Locate the cell with the specified text and output its (x, y) center coordinate. 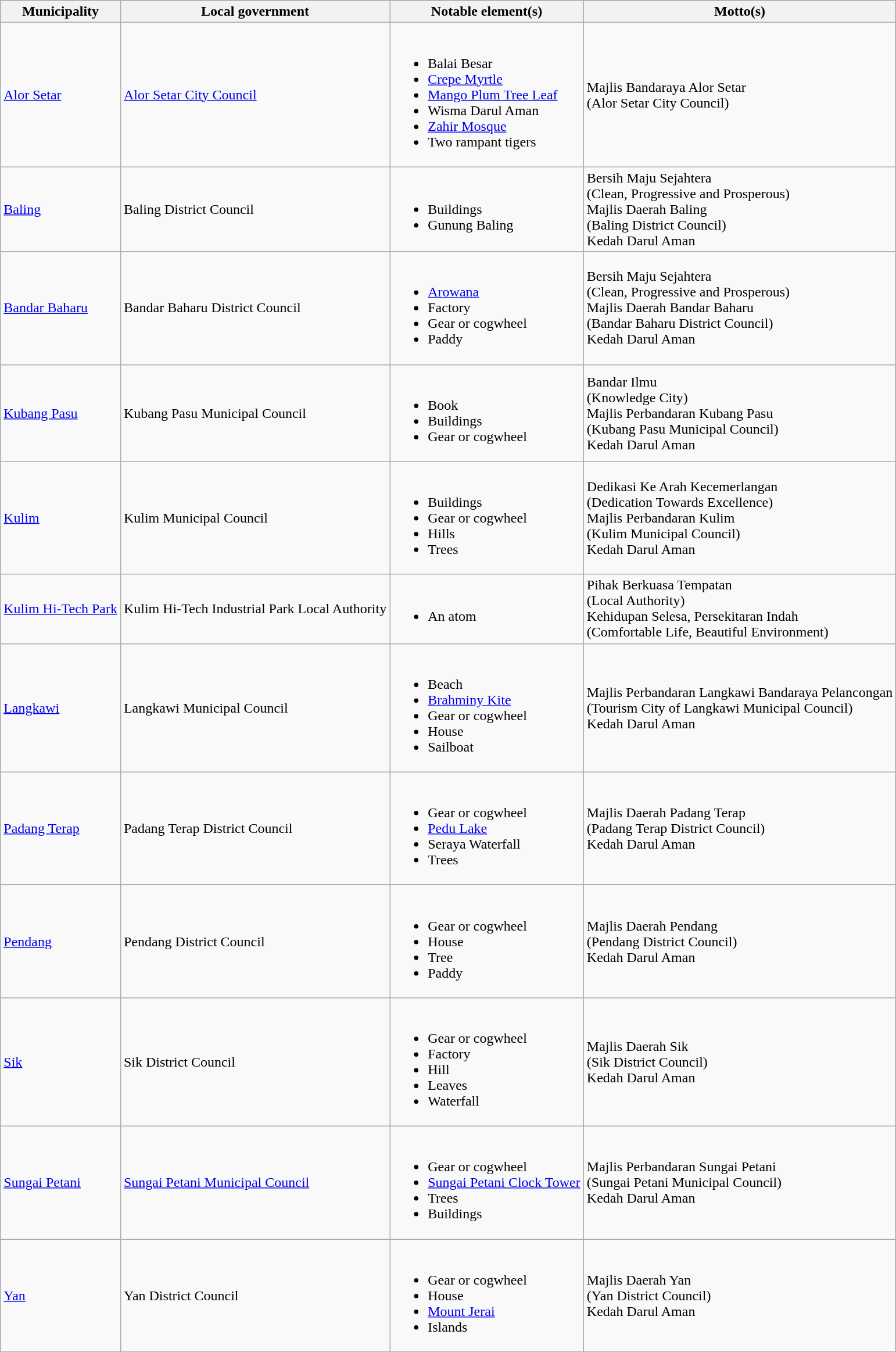
BuildingsGunung Baling (487, 209)
Balai BesarCrepe MyrtleMango Plum Tree LeafWisma Darul AmanZahir MosqueTwo rampant tigers (487, 95)
Gear or cogwheelHouseTreePaddy (487, 941)
Majlis Daerah Yan(Yan District Council)Kedah Darul Aman (740, 1296)
Bandar Baharu District Council (255, 308)
Alor Setar City Council (255, 95)
Municipality (60, 12)
Majlis Daerah Padang Terap(Padang Terap District Council)Kedah Darul Aman (740, 828)
Pendang District Council (255, 941)
Kulim Hi-Tech Industrial Park Local Authority (255, 609)
Bandar Ilmu(Knowledge City)Majlis Perbandaran Kubang Pasu(Kubang Pasu Municipal Council)Kedah Darul Aman (740, 413)
Langkawi (60, 708)
Pendang (60, 941)
Kulim Municipal Council (255, 518)
Majlis Perbandaran Langkawi Bandaraya Pelancongan(Tourism City of Langkawi Municipal Council)Kedah Darul Aman (740, 708)
Kulim Hi-Tech Park (60, 609)
Langkawi Municipal Council (255, 708)
Sik District Council (255, 1061)
BuildingsGear or cogwheelHillsTrees (487, 518)
Bersih Maju Sejahtera(Clean, Progressive and Prosperous)Majlis Daerah Bandar Baharu(Bandar Baharu District Council)Kedah Darul Aman (740, 308)
Notable element(s) (487, 12)
Yan (60, 1296)
Majlis Bandaraya Alor Setar(Alor Setar City Council) (740, 95)
Sungai Petani (60, 1182)
Yan District Council (255, 1296)
Gear or cogwheelPedu LakeSeraya WaterfallTrees (487, 828)
Majlis Daerah Sik(Sik District Council)Kedah Darul Aman (740, 1061)
Majlis Perbandaran Sungai Petani(Sungai Petani Municipal Council)Kedah Darul Aman (740, 1182)
Alor Setar (60, 95)
BookBuildingsGear or cogwheel (487, 413)
Motto(s) (740, 12)
Gear or cogwheelFactoryHillLeavesWaterfall (487, 1061)
Padang Terap District Council (255, 828)
Baling District Council (255, 209)
An atom (487, 609)
Bandar Baharu (60, 308)
Padang Terap (60, 828)
Gear or cogwheelHouseMount JeraiIslands (487, 1296)
Dedikasi Ke Arah Kecemerlangan(Dedication Towards Excellence)Majlis Perbandaran Kulim(Kulim Municipal Council)Kedah Darul Aman (740, 518)
ArowanaFactoryGear or cogwheelPaddy (487, 308)
Kulim (60, 518)
Gear or cogwheelSungai Petani Clock TowerTreesBuildings (487, 1182)
Kubang Pasu Municipal Council (255, 413)
Kubang Pasu (60, 413)
Sik (60, 1061)
Local government (255, 12)
Bersih Maju Sejahtera(Clean, Progressive and Prosperous)Majlis Daerah Baling(Baling District Council)Kedah Darul Aman (740, 209)
Sungai Petani Municipal Council (255, 1182)
Baling (60, 209)
BeachBrahminy KiteGear or cogwheelHouseSailboat (487, 708)
Majlis Daerah Pendang(Pendang District Council)Kedah Darul Aman (740, 941)
Pihak Berkuasa Tempatan(Local Authority)Kehidupan Selesa, Persekitaran Indah(Comfortable Life, Beautiful Environment) (740, 609)
